For the text-containing cell, return its midpoint in (X, Y) coordinate format. 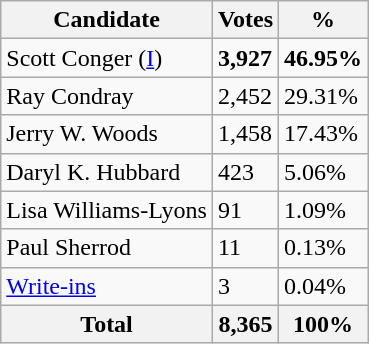
Lisa Williams-Lyons (107, 210)
Write-ins (107, 286)
0.04% (324, 286)
3 (245, 286)
Jerry W. Woods (107, 134)
46.95% (324, 58)
91 (245, 210)
5.06% (324, 172)
% (324, 20)
Scott Conger (I) (107, 58)
Paul Sherrod (107, 248)
423 (245, 172)
2,452 (245, 96)
100% (324, 324)
Daryl K. Hubbard (107, 172)
17.43% (324, 134)
Total (107, 324)
1.09% (324, 210)
11 (245, 248)
Ray Condray (107, 96)
29.31% (324, 96)
8,365 (245, 324)
Candidate (107, 20)
1,458 (245, 134)
Votes (245, 20)
3,927 (245, 58)
0.13% (324, 248)
